Return (x, y) of the center of cell containing provided text 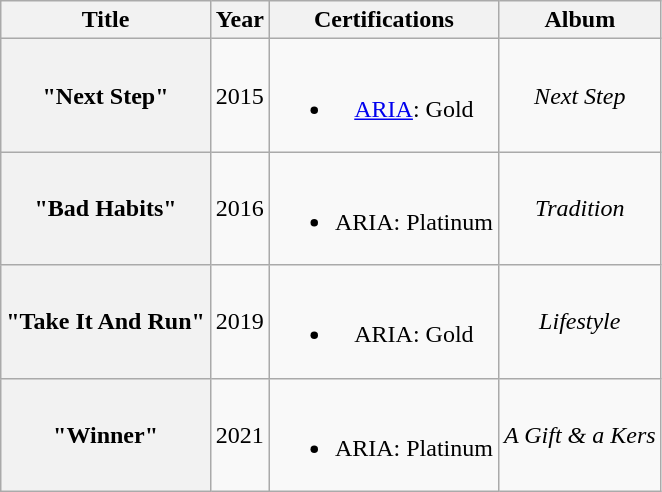
2021 (240, 434)
Tradition (580, 208)
2015 (240, 96)
A Gift & a Kers (580, 434)
"Bad Habits" (106, 208)
"Winner" (106, 434)
2016 (240, 208)
Album (580, 20)
Next Step (580, 96)
Lifestyle (580, 322)
Certifications (384, 20)
2019 (240, 322)
"Take It And Run" (106, 322)
Title (106, 20)
"Next Step" (106, 96)
Year (240, 20)
